Scan for the cell matching the given text and deliver its (x, y) coordinate at center. 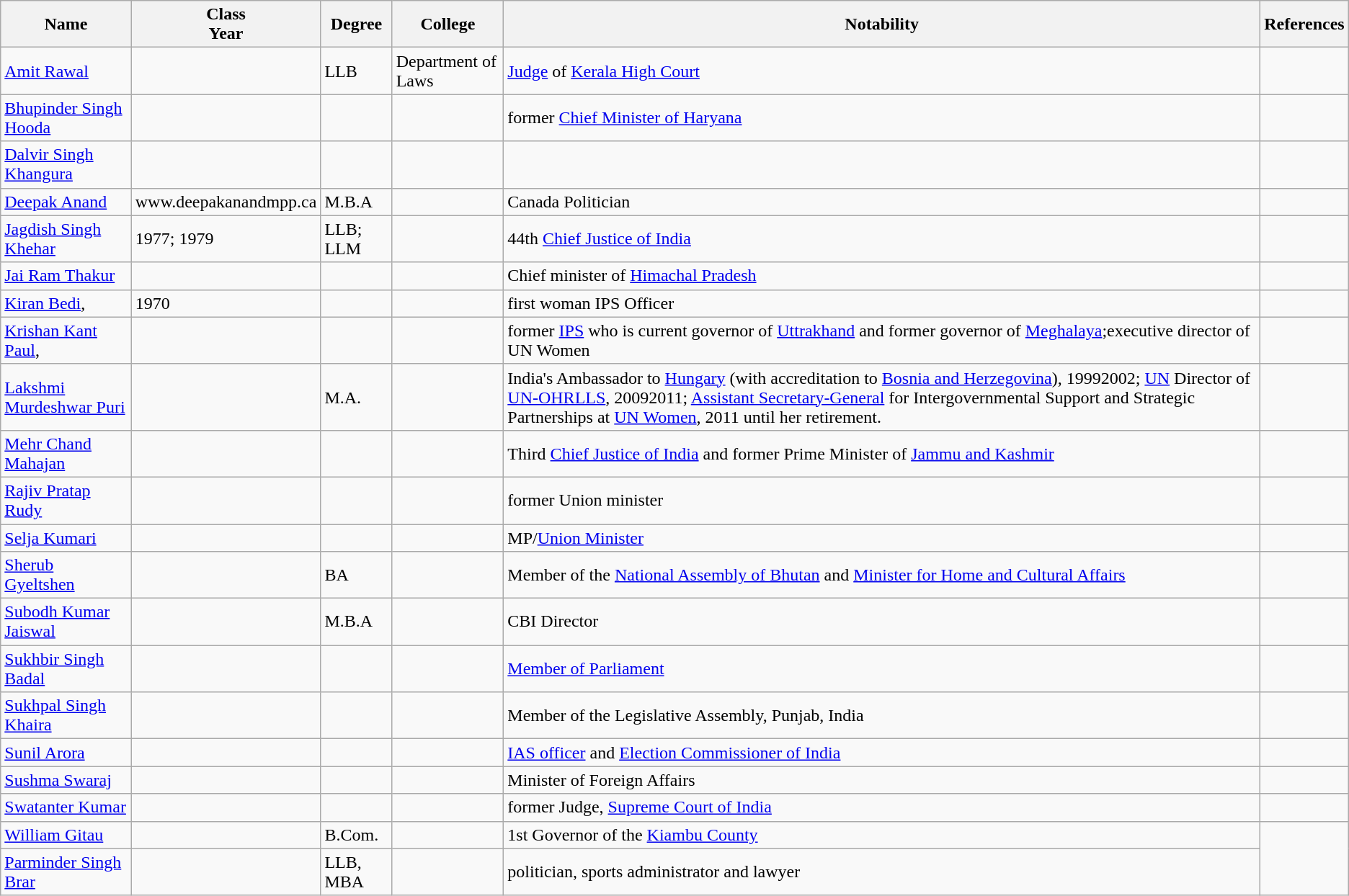
1st Governor of the Kiambu County (882, 835)
Canada Politician (882, 202)
former Chief Minister of Haryana (882, 118)
politician, sports administrator and lawyer (882, 872)
Mehr Chand Mahajan (66, 454)
former Judge, Supreme Court of India (882, 807)
Deepak Anand (66, 202)
Notability (882, 24)
Degree (356, 24)
44th Chief Justice of India (882, 239)
Selja Kumari (66, 538)
Judge of Kerala High Court (882, 71)
Subodh Kumar Jaiswal (66, 622)
IAS officer and Election Commissioner of India (882, 753)
B.Com. (356, 835)
first woman IPS Officer (882, 303)
Department of Laws (448, 71)
Jai Ram Thakur (66, 276)
References (1304, 24)
Parminder Singh Brar (66, 872)
Dalvir Singh Khangura (66, 164)
Third Chief Justice of India and former Prime Minister of Jammu and Kashmir (882, 454)
www.deepakanandmpp.ca (226, 202)
ClassYear (226, 24)
LLB, MBA (356, 872)
former Union minister (882, 500)
Member of the Legislative Assembly, Punjab, India (882, 716)
Member of Parliament (882, 668)
LLB (356, 71)
Sunil Arora (66, 753)
Sukhpal Singh Khaira (66, 716)
CBI Director (882, 622)
former IPS who is current governor of Uttrakhand and former governor of Meghalaya;executive director of UN Women (882, 340)
1970 (226, 303)
Minister of Foreign Affairs (882, 780)
College (448, 24)
Member of the National Assembly of Bhutan and Minister for Home and Cultural Affairs (882, 575)
Jagdish Singh Khehar (66, 239)
Rajiv Pratap Rudy (66, 500)
Sushma Swaraj (66, 780)
Swatanter Kumar (66, 807)
Bhupinder Singh Hooda (66, 118)
1977; 1979 (226, 239)
William Gitau (66, 835)
BA (356, 575)
Sukhbir Singh Badal (66, 668)
Krishan Kant Paul, (66, 340)
Name (66, 24)
Sherub Gyeltshen (66, 575)
Kiran Bedi, (66, 303)
M.A. (356, 397)
LLB; LLM (356, 239)
MP/Union Minister (882, 538)
Lakshmi Murdeshwar Puri (66, 397)
Chief minister of Himachal Pradesh (882, 276)
Amit Rawal (66, 71)
